Locate the cell with the specified text and output its (x, y) center coordinate. 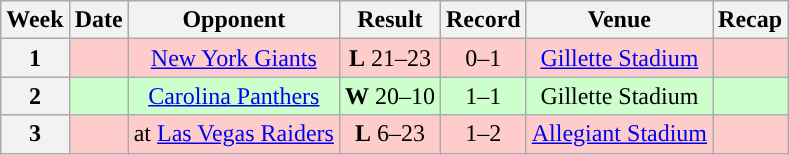
Result (390, 20)
W 20–10 (390, 96)
L 6–23 (390, 134)
3 (35, 134)
Allegiant Stadium (619, 134)
Carolina Panthers (234, 96)
New York Giants (234, 58)
Record (483, 20)
2 (35, 96)
L 21–23 (390, 58)
Date (98, 20)
Week (35, 20)
1–2 (483, 134)
0–1 (483, 58)
1 (35, 58)
Opponent (234, 20)
Recap (750, 20)
Venue (619, 20)
1–1 (483, 96)
at Las Vegas Raiders (234, 134)
